Determine the (x, y) coordinate at the center of the cell enclosing the given text.  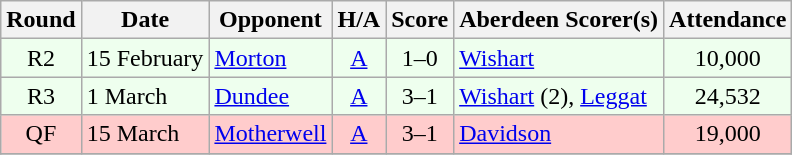
Dundee (270, 96)
Opponent (270, 20)
1–0 (420, 58)
Aberdeen Scorer(s) (559, 20)
15 February (145, 58)
H/A (359, 20)
Motherwell (270, 134)
Wishart (559, 58)
Davidson (559, 134)
Morton (270, 58)
1 March (145, 96)
Round (41, 20)
QF (41, 134)
R3 (41, 96)
Wishart (2), Leggat (559, 96)
15 March (145, 134)
10,000 (728, 58)
Date (145, 20)
R2 (41, 58)
19,000 (728, 134)
Score (420, 20)
24,532 (728, 96)
Attendance (728, 20)
